Detect which cell encompasses the target text, then output its (x, y) center coordinate. 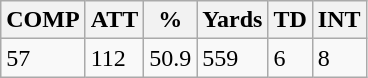
6 (290, 58)
% (170, 20)
Yards (232, 20)
112 (114, 58)
8 (339, 58)
57 (43, 58)
TD (290, 20)
ATT (114, 20)
50.9 (170, 58)
559 (232, 58)
INT (339, 20)
COMP (43, 20)
